Output the (X, Y) coordinate of the center of the cell containing the given text.  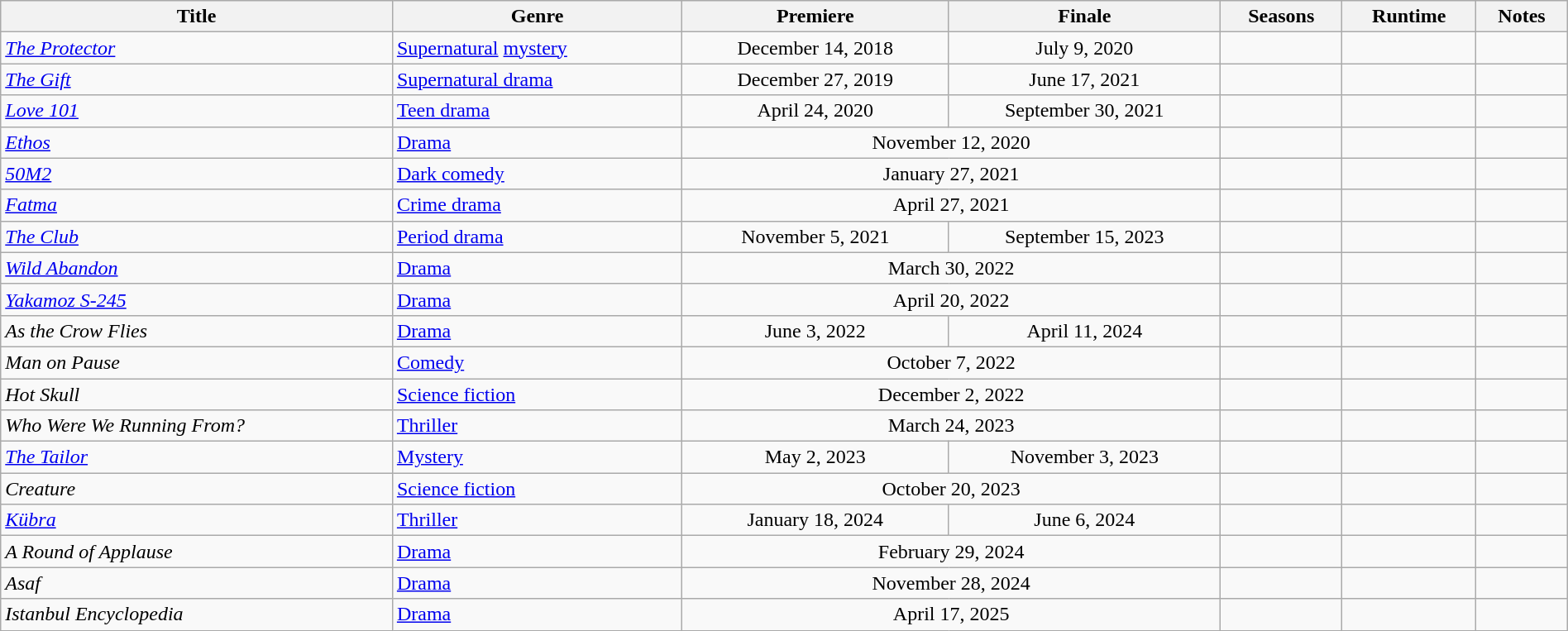
A Round of Applause (197, 552)
Istanbul Encyclopedia (197, 614)
November 28, 2024 (951, 583)
March 30, 2022 (951, 268)
Premiere (815, 17)
Asaf (197, 583)
June 6, 2024 (1085, 520)
June 17, 2021 (1085, 79)
Wild Abandon (197, 268)
Who Were We Running From? (197, 426)
November 5, 2021 (815, 237)
Crime drama (537, 205)
Yakamoz S-245 (197, 299)
As the Crow Flies (197, 331)
April 20, 2022 (951, 299)
Man on Pause (197, 362)
October 7, 2022 (951, 362)
Fatma (197, 205)
Kübra (197, 520)
January 18, 2024 (815, 520)
April 17, 2025 (951, 614)
The Club (197, 237)
December 27, 2019 (815, 79)
50M2 (197, 174)
December 2, 2022 (951, 394)
Teen drama (537, 111)
March 24, 2023 (951, 426)
The Tailor (197, 457)
Title (197, 17)
September 30, 2021 (1085, 111)
Seasons (1282, 17)
The Protector (197, 48)
February 29, 2024 (951, 552)
November 12, 2020 (951, 142)
Finale (1085, 17)
Love 101 (197, 111)
January 27, 2021 (951, 174)
Genre (537, 17)
November 3, 2023 (1085, 457)
April 24, 2020 (815, 111)
Period drama (537, 237)
June 3, 2022 (815, 331)
The Gift (197, 79)
Hot Skull (197, 394)
Supernatural drama (537, 79)
April 11, 2024 (1085, 331)
July 9, 2020 (1085, 48)
Supernatural mystery (537, 48)
Creature (197, 489)
Notes (1522, 17)
September 15, 2023 (1085, 237)
Mystery (537, 457)
Runtime (1409, 17)
October 20, 2023 (951, 489)
Ethos (197, 142)
Dark comedy (537, 174)
April 27, 2021 (951, 205)
December 14, 2018 (815, 48)
May 2, 2023 (815, 457)
Comedy (537, 362)
